Extract the [X, Y] coordinate from the center of the cell holding the provided text.  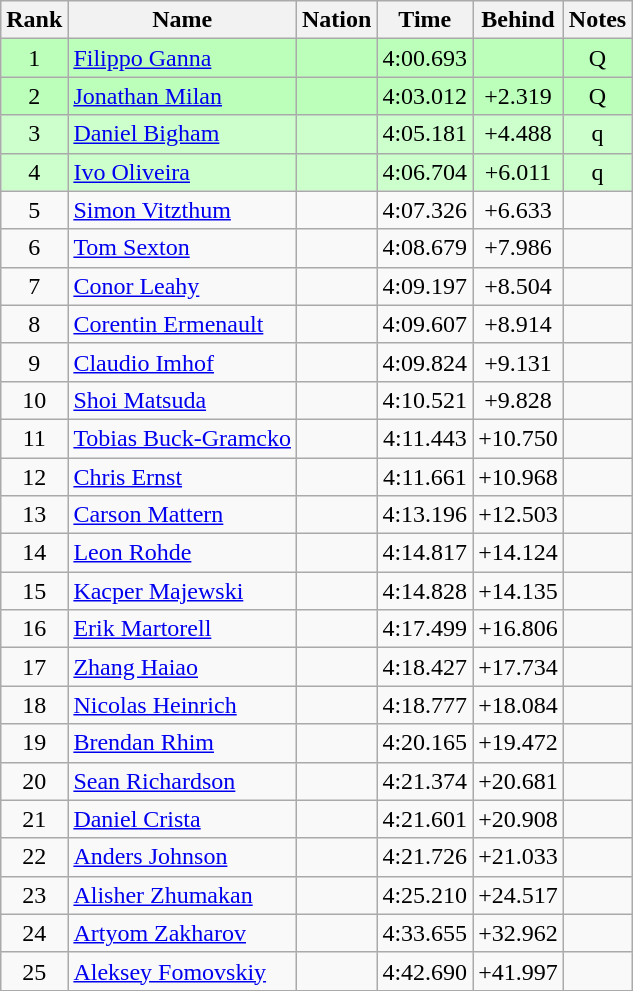
4:07.326 [425, 210]
Simon Vitzthum [182, 210]
+20.681 [518, 781]
4:25.210 [425, 895]
4:10.521 [425, 400]
Artyom Zakharov [182, 933]
17 [34, 667]
14 [34, 553]
+9.828 [518, 400]
4:18.427 [425, 667]
4:17.499 [425, 629]
Name [182, 20]
21 [34, 819]
+8.914 [518, 324]
+10.750 [518, 438]
+41.997 [518, 971]
+19.472 [518, 743]
4:09.607 [425, 324]
18 [34, 705]
Corentin Ermenault [182, 324]
Daniel Crista [182, 819]
4:21.374 [425, 781]
+12.503 [518, 515]
4:08.679 [425, 248]
+16.806 [518, 629]
+20.908 [518, 819]
+7.986 [518, 248]
Kacper Majewski [182, 591]
Carson Mattern [182, 515]
Ivo Oliveira [182, 172]
11 [34, 438]
+9.131 [518, 362]
Anders Johnson [182, 857]
Rank [34, 20]
4:05.181 [425, 134]
+2.319 [518, 96]
Leon Rohde [182, 553]
4:14.817 [425, 553]
4:00.693 [425, 58]
Aleksey Fomovskiy [182, 971]
24 [34, 933]
4:21.601 [425, 819]
Alisher Zhumakan [182, 895]
+8.504 [518, 286]
Claudio Imhof [182, 362]
+6.633 [518, 210]
Nation [337, 20]
4 [34, 172]
4:09.824 [425, 362]
9 [34, 362]
Jonathan Milan [182, 96]
25 [34, 971]
4:11.443 [425, 438]
20 [34, 781]
16 [34, 629]
12 [34, 477]
+10.968 [518, 477]
4:20.165 [425, 743]
4:13.196 [425, 515]
4:09.197 [425, 286]
4:33.655 [425, 933]
Behind [518, 20]
23 [34, 895]
Tobias Buck-Gramcko [182, 438]
1 [34, 58]
Zhang Haiao [182, 667]
7 [34, 286]
4:06.704 [425, 172]
+4.488 [518, 134]
Filippo Ganna [182, 58]
5 [34, 210]
22 [34, 857]
+21.033 [518, 857]
8 [34, 324]
+14.135 [518, 591]
Sean Richardson [182, 781]
Notes [597, 20]
4:11.661 [425, 477]
+18.084 [518, 705]
Nicolas Heinrich [182, 705]
13 [34, 515]
3 [34, 134]
4:18.777 [425, 705]
2 [34, 96]
Brendan Rhim [182, 743]
+17.734 [518, 667]
10 [34, 400]
Conor Leahy [182, 286]
4:03.012 [425, 96]
4:21.726 [425, 857]
15 [34, 591]
+32.962 [518, 933]
+24.517 [518, 895]
Erik Martorell [182, 629]
4:42.690 [425, 971]
+14.124 [518, 553]
Shoi Matsuda [182, 400]
+6.011 [518, 172]
Tom Sexton [182, 248]
Chris Ernst [182, 477]
19 [34, 743]
Daniel Bigham [182, 134]
Time [425, 20]
4:14.828 [425, 591]
6 [34, 248]
